Pinpoint the cell where the given text exists, returning its [x, y] midpoint coordinate. 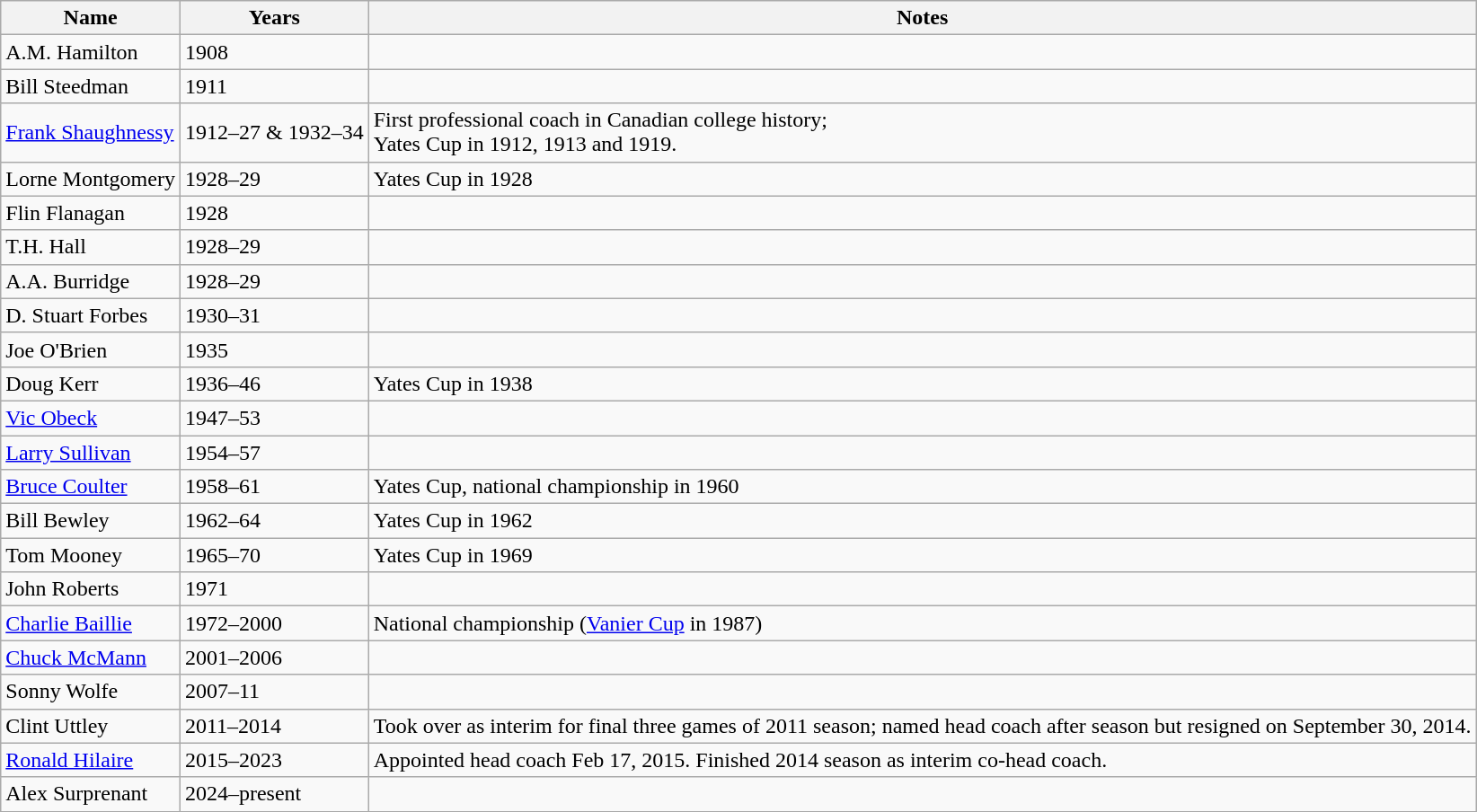
Tom Mooney [91, 555]
Years [274, 18]
1962–64 [274, 521]
Yates Cup in 1969 [922, 555]
1965–70 [274, 555]
T.H. Hall [91, 247]
Notes [922, 18]
Charlie Baillie [91, 623]
Chuck McMann [91, 658]
1958–61 [274, 487]
Alex Surprenant [91, 794]
1954–57 [274, 452]
Took over as interim for final three games of 2011 season; named head coach after season but resigned on September 30, 2014. [922, 726]
A.M. Hamilton [91, 52]
Appointed head coach Feb 17, 2015. Finished 2014 season as interim co-head coach. [922, 760]
1911 [274, 86]
2024–present [274, 794]
Yates Cup in 1928 [922, 179]
Bruce Coulter [91, 487]
2001–2006 [274, 658]
1935 [274, 349]
John Roberts [91, 589]
Yates Cup, national championship in 1960 [922, 487]
Name [91, 18]
1930–31 [274, 315]
1912–27 & 1932–34 [274, 133]
National championship (Vanier Cup in 1987) [922, 623]
1928 [274, 213]
Bill Bewley [91, 521]
Doug Kerr [91, 384]
1972–2000 [274, 623]
1947–53 [274, 418]
Clint Uttley [91, 726]
Bill Steedman [91, 86]
2015–2023 [274, 760]
1936–46 [274, 384]
Sonny Wolfe [91, 692]
1908 [274, 52]
Vic Obeck [91, 418]
2011–2014 [274, 726]
2007–11 [274, 692]
1971 [274, 589]
Larry Sullivan [91, 452]
First professional coach in Canadian college history;Yates Cup in 1912, 1913 and 1919. [922, 133]
Yates Cup in 1962 [922, 521]
Lorne Montgomery [91, 179]
Flin Flanagan [91, 213]
Ronald Hilaire [91, 760]
Yates Cup in 1938 [922, 384]
Frank Shaughnessy [91, 133]
D. Stuart Forbes [91, 315]
A.A. Burridge [91, 281]
Joe O'Brien [91, 349]
